Search for the cell housing the specified text and yield its [x, y] center coordinate. 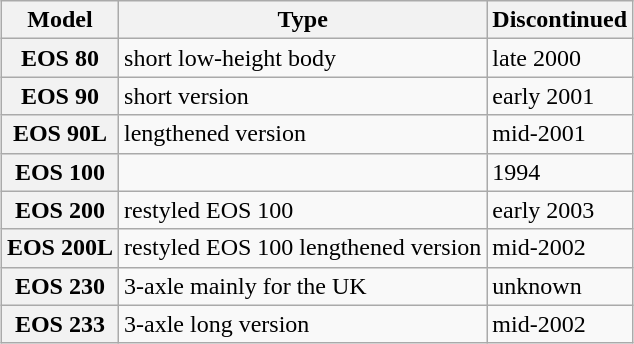
early 2003 [560, 210]
EOS 80 [60, 58]
short version [303, 96]
restyled EOS 100 lengthened version [303, 248]
EOS 90 [60, 96]
short low-height body [303, 58]
late 2000 [560, 58]
EOS 90L [60, 134]
early 2001 [560, 96]
Discontinued [560, 20]
restyled EOS 100 [303, 210]
Type [303, 20]
EOS 200 [60, 210]
unknown [560, 286]
EOS 200L [60, 248]
EOS 233 [60, 324]
EOS 100 [60, 172]
EOS 230 [60, 286]
1994 [560, 172]
mid-2001 [560, 134]
3-axle long version [303, 324]
lengthened version [303, 134]
Model [60, 20]
3-axle mainly for the UK [303, 286]
